Pinpoint the cell where the given text exists, returning its [x, y] midpoint coordinate. 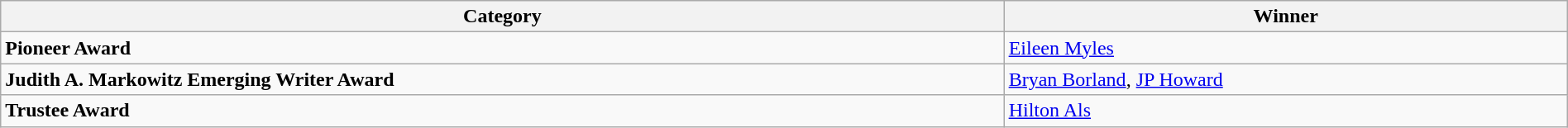
Bryan Borland, JP Howard [1285, 79]
Pioneer Award [503, 48]
Category [503, 17]
Judith A. Markowitz Emerging Writer Award [503, 79]
Trustee Award [503, 111]
Hilton Als [1285, 111]
Eileen Myles [1285, 48]
Winner [1285, 17]
